For the text-containing cell, return its midpoint in [X, Y] coordinate format. 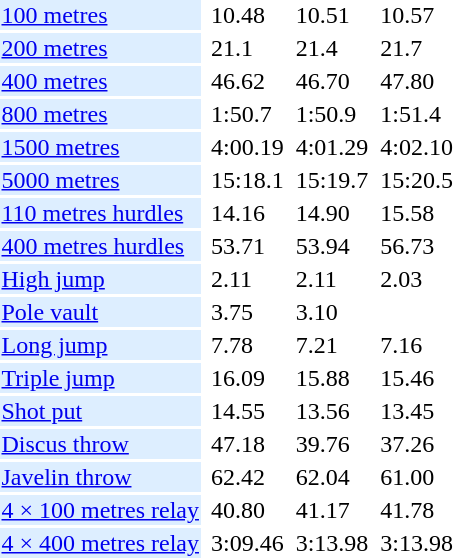
200 metres [100, 48]
800 metres [100, 114]
4:01.29 [332, 147]
10.51 [332, 15]
400 metres hurdles [100, 246]
21.1 [247, 48]
110 metres hurdles [100, 213]
5000 metres [100, 180]
14.90 [332, 213]
1500 metres [100, 147]
Long jump [100, 345]
4:00.19 [247, 147]
15:18.1 [247, 180]
3.10 [332, 312]
Triple jump [100, 378]
53.71 [247, 246]
13.56 [332, 411]
46.70 [332, 81]
Shot put [100, 411]
3:09.46 [247, 543]
Discus throw [100, 444]
15:19.7 [332, 180]
High jump [100, 279]
14.16 [247, 213]
41.17 [332, 510]
62.04 [332, 477]
7.21 [332, 345]
4 × 400 metres relay [100, 543]
7.78 [247, 345]
1:50.9 [332, 114]
15.88 [332, 378]
40.80 [247, 510]
46.62 [247, 81]
100 metres [100, 15]
53.94 [332, 246]
Pole vault [100, 312]
1:50.7 [247, 114]
400 metres [100, 81]
62.42 [247, 477]
3.75 [247, 312]
39.76 [332, 444]
21.4 [332, 48]
3:13.98 [332, 543]
4 × 100 metres relay [100, 510]
16.09 [247, 378]
Javelin throw [100, 477]
14.55 [247, 411]
47.18 [247, 444]
10.48 [247, 15]
